Output the (x, y) coordinate of the center of the cell containing the given text.  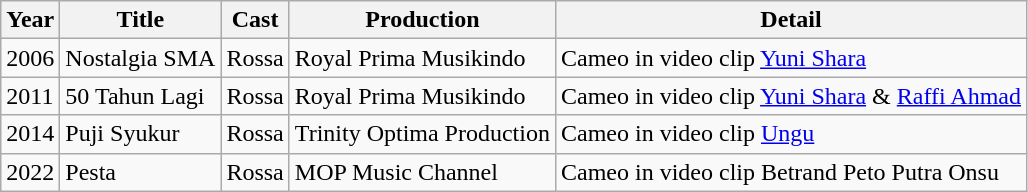
Pesta (140, 172)
2022 (30, 172)
2006 (30, 58)
Detail (790, 20)
Year (30, 20)
50 Tahun Lagi (140, 96)
Title (140, 20)
2014 (30, 134)
Nostalgia SMA (140, 58)
Cameo in video clip Ungu (790, 134)
Cameo in video clip Yuni Shara & Raffi Ahmad (790, 96)
Puji Syukur (140, 134)
MOP Music Channel (422, 172)
Cast (255, 20)
Trinity Optima Production (422, 134)
Cameo in video clip Yuni Shara (790, 58)
Cameo in video clip Betrand Peto Putra Onsu (790, 172)
Production (422, 20)
2011 (30, 96)
